Find where the given text appears and provide that cell's center as (x, y) coordinate. 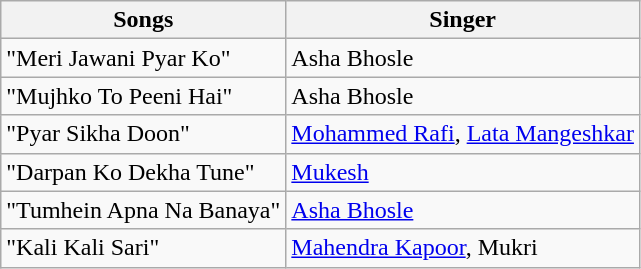
"Kali Kali Sari" (144, 248)
"Mujhko To Peeni Hai" (144, 96)
Mohammed Rafi, Lata Mangeshkar (463, 134)
Songs (144, 20)
"Tumhein Apna Na Banaya" (144, 210)
Singer (463, 20)
Mahendra Kapoor, Mukri (463, 248)
"Darpan Ko Dekha Tune" (144, 172)
"Pyar Sikha Doon" (144, 134)
"Meri Jawani Pyar Ko" (144, 58)
Mukesh (463, 172)
